Search for the cell housing the specified text and yield its [x, y] center coordinate. 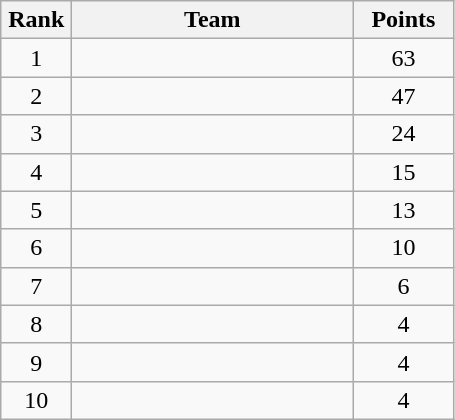
47 [404, 96]
Team [212, 20]
5 [36, 210]
63 [404, 58]
15 [404, 172]
7 [36, 286]
24 [404, 134]
3 [36, 134]
2 [36, 96]
13 [404, 210]
1 [36, 58]
9 [36, 362]
Rank [36, 20]
8 [36, 324]
Points [404, 20]
